Identify which cell holds the provided text, then report its [X, Y] central coordinate. 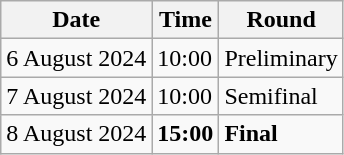
Time [186, 20]
Preliminary [281, 58]
Semifinal [281, 96]
6 August 2024 [76, 58]
7 August 2024 [76, 96]
Final [281, 134]
15:00 [186, 134]
Round [281, 20]
Date [76, 20]
8 August 2024 [76, 134]
